Return the (x, y) coordinate for the center point of the cell that contains the specified text.  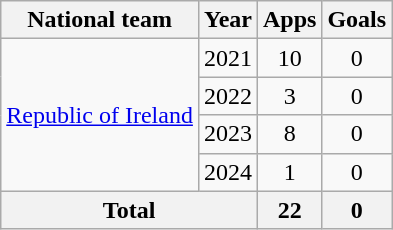
Goals (357, 20)
10 (289, 58)
1 (289, 172)
3 (289, 96)
Year (228, 20)
Total (130, 210)
2023 (228, 134)
8 (289, 134)
National team (100, 20)
22 (289, 210)
2022 (228, 96)
2021 (228, 58)
Republic of Ireland (100, 115)
2024 (228, 172)
Apps (289, 20)
